Pinpoint the cell where the given text exists, returning its [x, y] midpoint coordinate. 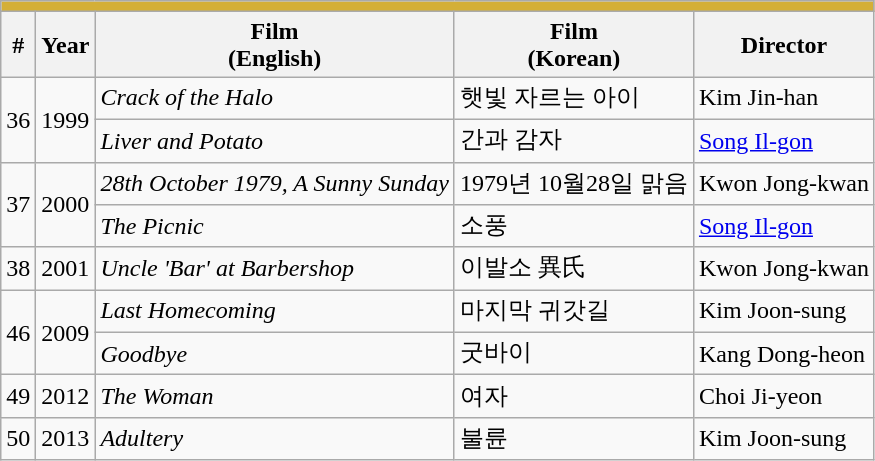
간과 감자 [574, 140]
49 [18, 396]
Year [66, 44]
Kim Jin-han [784, 98]
Last Homecoming [274, 312]
마지막 귀갓길 [574, 312]
1979년 10월28일 맑음 [574, 184]
46 [18, 332]
Film(English) [274, 44]
불륜 [574, 438]
Goodbye [274, 354]
Director [784, 44]
여자 [574, 396]
Uncle 'Bar' at Barbershop [274, 268]
# [18, 44]
The Picnic [274, 226]
Kang Dong-heon [784, 354]
The Woman [274, 396]
2000 [66, 204]
Choi Ji-yeon [784, 396]
2013 [66, 438]
햇빛 자르는 아이 [574, 98]
이발소 異氏 [574, 268]
38 [18, 268]
28th October 1979, A Sunny Sunday [274, 184]
소풍 [574, 226]
2012 [66, 396]
Film(Korean) [574, 44]
Liver and Potato [274, 140]
굿바이 [574, 354]
2009 [66, 332]
36 [18, 120]
37 [18, 204]
1999 [66, 120]
Crack of the Halo [274, 98]
2001 [66, 268]
Adultery [274, 438]
50 [18, 438]
